Extract the [X, Y] coordinate from the center of the cell holding the provided text.  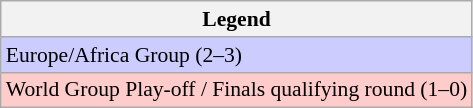
Legend [236, 19]
Europe/Africa Group (2–3) [236, 55]
World Group Play-off / Finals qualifying round (1–0) [236, 90]
